Pinpoint the cell where the given text exists, returning its (X, Y) midpoint coordinate. 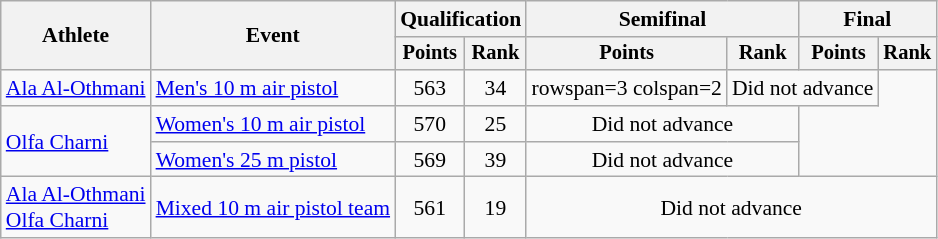
Semifinal (662, 19)
570 (430, 124)
569 (430, 160)
563 (430, 88)
Ala Al-Othmani (76, 88)
Mixed 10 m air pistol team (274, 208)
Final (867, 19)
39 (495, 160)
Olfa Charni (76, 142)
Qualification (460, 19)
Men's 10 m air pistol (274, 88)
rowspan=3 colspan=2 (626, 88)
19 (495, 208)
561 (430, 208)
34 (495, 88)
Women's 10 m air pistol (274, 124)
Ala Al-OthmaniOlfa Charni (76, 208)
25 (495, 124)
Women's 25 m pistol (274, 160)
Event (274, 36)
Athlete (76, 36)
